Provide the [x, y] coordinate of the cell's center where the given text is located.  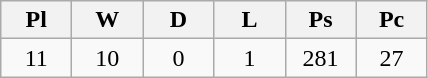
11 [36, 58]
10 [108, 58]
0 [178, 58]
27 [392, 58]
Pc [392, 20]
Pl [36, 20]
281 [320, 58]
1 [250, 58]
Ps [320, 20]
D [178, 20]
W [108, 20]
L [250, 20]
